Search for the cell housing the specified text and yield its [X, Y] center coordinate. 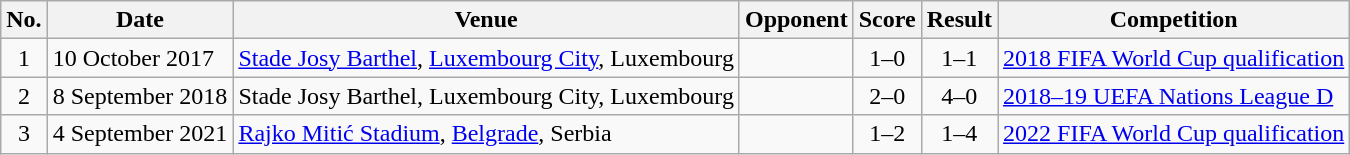
10 October 2017 [140, 58]
Opponent [796, 20]
1–0 [887, 58]
2018–19 UEFA Nations League D [1174, 96]
Rajko Mitić Stadium, Belgrade, Serbia [486, 134]
2 [24, 96]
8 September 2018 [140, 96]
Venue [486, 20]
Score [887, 20]
1–1 [959, 58]
1–4 [959, 134]
No. [24, 20]
2018 FIFA World Cup qualification [1174, 58]
Result [959, 20]
4 September 2021 [140, 134]
2–0 [887, 96]
2022 FIFA World Cup qualification [1174, 134]
1–2 [887, 134]
3 [24, 134]
Date [140, 20]
Competition [1174, 20]
1 [24, 58]
4–0 [959, 96]
